Scan for the cell matching the given text and deliver its [x, y] coordinate at center. 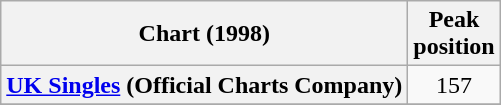
UK Singles (Official Charts Company) [204, 85]
Peakposition [454, 34]
Chart (1998) [204, 34]
157 [454, 85]
